Scan for the cell matching the given text and deliver its [X, Y] coordinate at center. 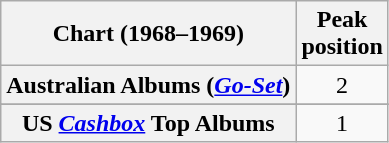
US Cashbox Top Albums [148, 123]
Chart (1968–1969) [148, 34]
Australian Albums (Go-Set) [148, 85]
1 [342, 123]
Peakposition [342, 34]
2 [342, 85]
